From the cell containing the given text, extract its center point as [x, y] coordinate. 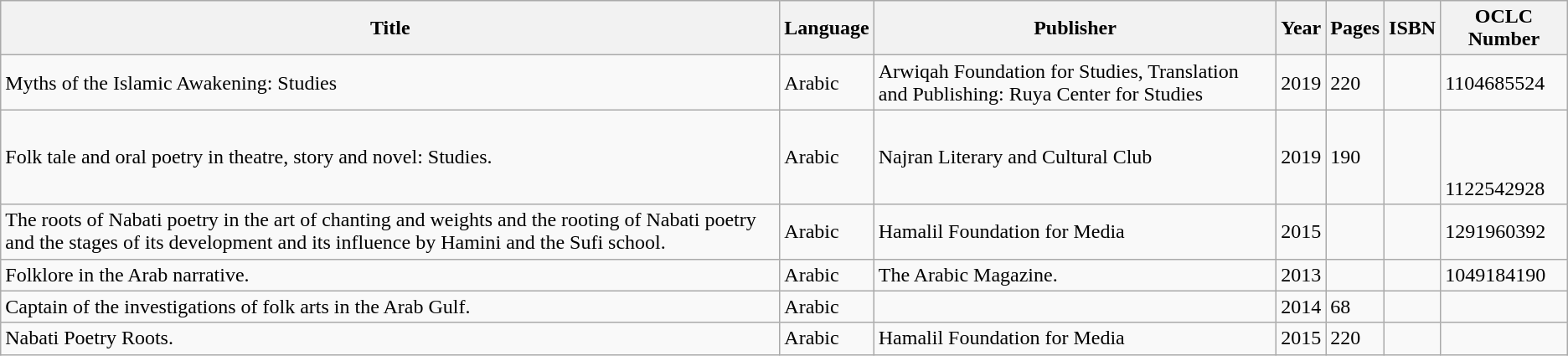
OCLC Number [1504, 28]
Folklore in the Arab narrative. [390, 275]
1291960392 [1504, 231]
2013 [1302, 275]
Nabati Poetry Roots. [390, 338]
Najran Literary and Cultural Club [1075, 157]
1122542928 [1504, 157]
Language [827, 28]
The Arabic Magazine. [1075, 275]
Arwiqah Foundation for Studies, Translation and Publishing: Ruya Center for Studies [1075, 82]
1104685524 [1504, 82]
Year [1302, 28]
2014 [1302, 307]
Captain of the investigations of folk arts in the Arab Gulf. [390, 307]
Folk tale and oral poetry in theatre, story and novel: Studies. [390, 157]
Title [390, 28]
68 [1355, 307]
Myths of the Islamic Awakening: Studies [390, 82]
Pages [1355, 28]
190 [1355, 157]
ISBN [1412, 28]
Publisher [1075, 28]
1049184190 [1504, 275]
